Return (x, y) of the center of cell containing provided text 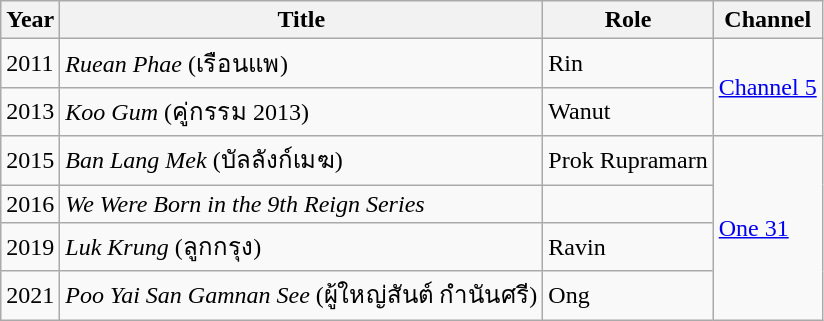
Koo Gum (คู่กรรม 2013) (302, 112)
Rin (628, 64)
Ravin (628, 248)
Prok Rupramarn (628, 160)
Year (30, 20)
Wanut (628, 112)
Ban Lang Mek (บัลลังก์เมฆ) (302, 160)
2021 (30, 296)
2013 (30, 112)
Poo Yai San Gamnan See (ผู้ใหญ่สันต์ กำนันศรี) (302, 296)
Luk Krung (ลูกกรุง) (302, 248)
Channel (768, 20)
Channel 5 (768, 88)
We Were Born in the 9th Reign Series (302, 203)
Ruean Phae (เรือนแพ) (302, 64)
Role (628, 20)
Title (302, 20)
One 31 (768, 228)
Ong (628, 296)
2016 (30, 203)
2015 (30, 160)
2019 (30, 248)
2011 (30, 64)
